Extract the (X, Y) coordinate from the center of the cell holding the provided text.  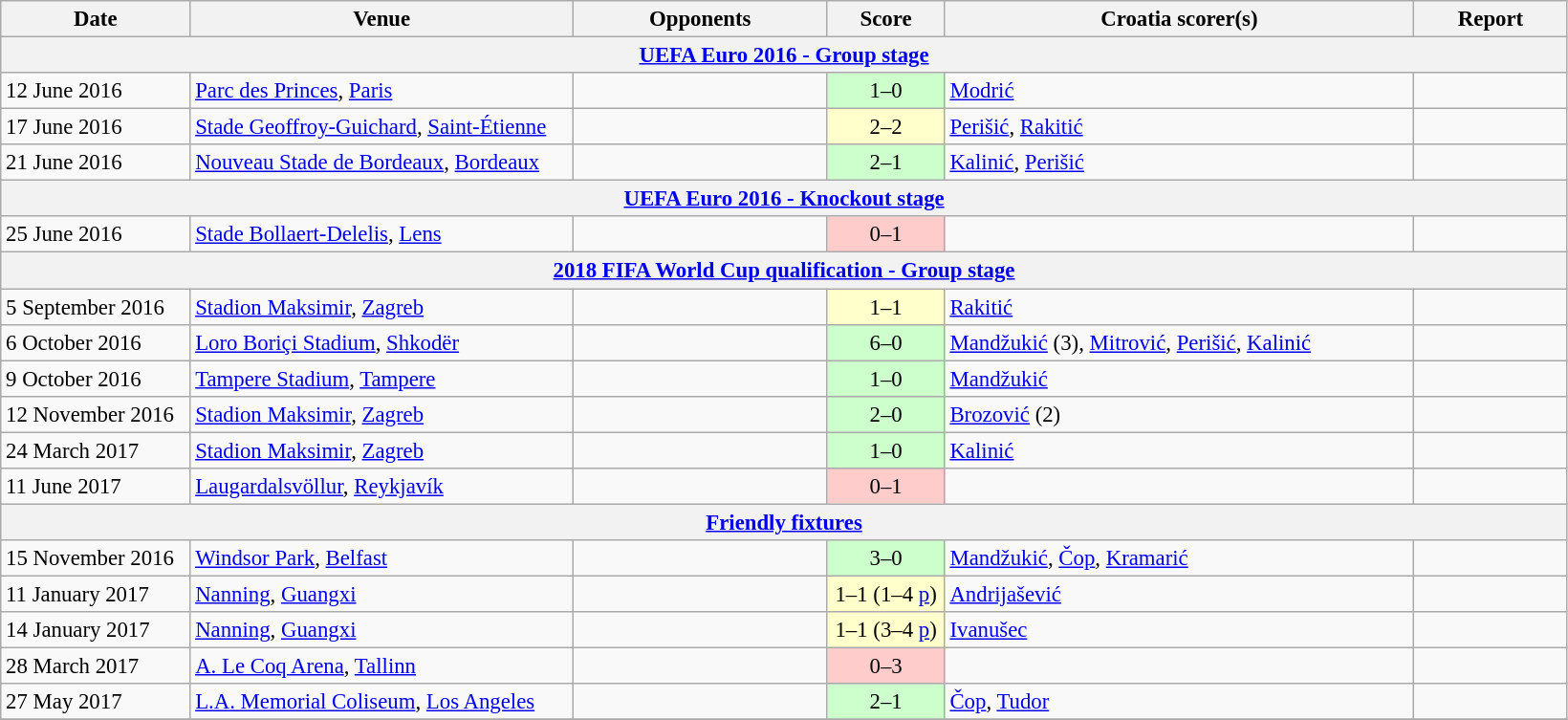
Report (1492, 19)
Kalinić (1180, 450)
Croatia scorer(s) (1180, 19)
Mandžukić (1180, 379)
3–0 (885, 558)
2018 FIFA World Cup qualification - Group stage (784, 271)
1–1 (885, 307)
5 September 2016 (96, 307)
17 June 2016 (96, 127)
Stade Bollaert-Delelis, Lens (382, 234)
6–0 (885, 342)
Perišić, Rakitić (1180, 127)
Ivanušec (1180, 630)
Tampere Stadium, Tampere (382, 379)
Rakitić (1180, 307)
1–1 (3–4 p) (885, 630)
Nouveau Stade de Bordeaux, Bordeaux (382, 163)
Loro Boriçi Stadium, Shkodër (382, 342)
Windsor Park, Belfast (382, 558)
Modrić (1180, 91)
11 June 2017 (96, 487)
UEFA Euro 2016 - Group stage (784, 55)
Brozović (2) (1180, 414)
Friendly fixtures (784, 522)
Score (885, 19)
27 May 2017 (96, 702)
A. Le Coq Arena, Tallinn (382, 666)
Stade Geoffroy-Guichard, Saint-Étienne (382, 127)
14 January 2017 (96, 630)
0–3 (885, 666)
24 March 2017 (96, 450)
UEFA Euro 2016 - Knockout stage (784, 199)
Kalinić, Perišić (1180, 163)
9 October 2016 (96, 379)
1–1 (1–4 p) (885, 594)
25 June 2016 (96, 234)
21 June 2016 (96, 163)
Parc des Princes, Paris (382, 91)
2–0 (885, 414)
Opponents (700, 19)
Venue (382, 19)
Čop, Tudor (1180, 702)
Andrijašević (1180, 594)
2–2 (885, 127)
12 June 2016 (96, 91)
Mandžukić, Čop, Kramarić (1180, 558)
Mandžukić (3), Mitrović, Perišić, Kalinić (1180, 342)
15 November 2016 (96, 558)
12 November 2016 (96, 414)
L.A. Memorial Coliseum, Los Angeles (382, 702)
Laugardalsvöllur, Reykjavík (382, 487)
Date (96, 19)
28 March 2017 (96, 666)
6 October 2016 (96, 342)
11 January 2017 (96, 594)
